Return the (x, y) coordinate for the center point of the cell that contains the specified text.  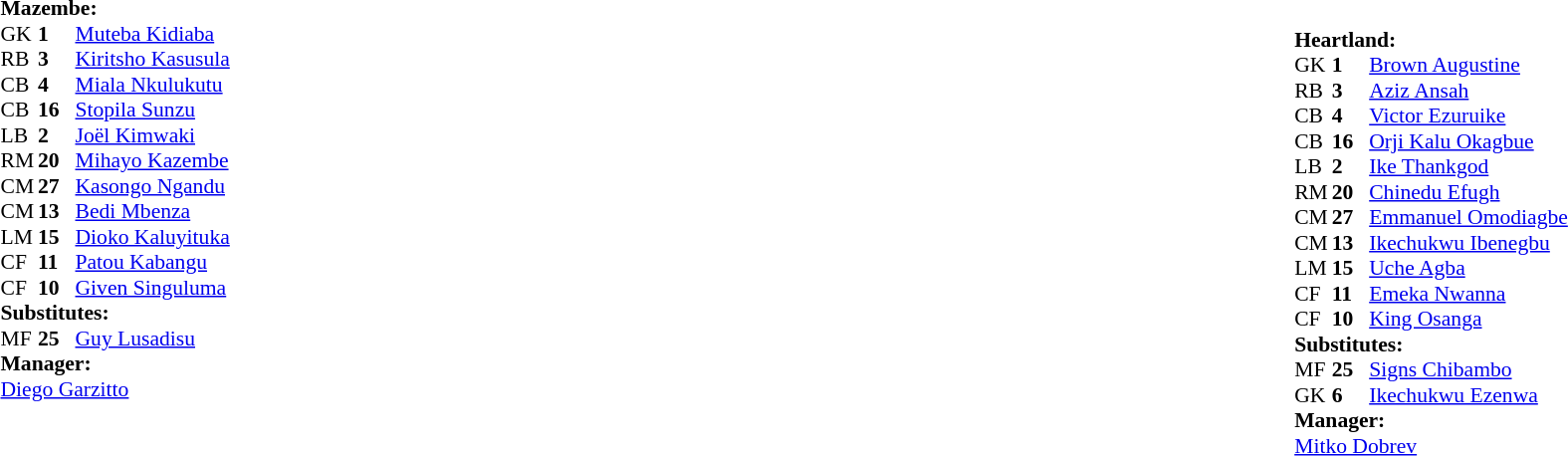
Heartland: (1432, 40)
Orji Kalu Okagbue (1468, 141)
Guy Lusadisu (153, 339)
Ikechukwu Ibenegbu (1468, 243)
Miala Nkulukutu (153, 85)
King Osanga (1468, 320)
Mihayo Kazembe (153, 160)
Aziz Ansah (1468, 91)
Chinedu Efugh (1468, 192)
Kasongo Ngandu (153, 186)
Victor Ezuruike (1468, 116)
Ikechukwu Ezenwa (1468, 395)
Ike Thankgod (1468, 166)
Signs Chibambo (1468, 369)
Emmanuel Omodiagbe (1468, 218)
6 (1351, 395)
Patou Kabangu (153, 262)
Given Singuluma (153, 288)
Emeka Nwanna (1468, 294)
Diego Garzitto (114, 389)
Stopila Sunzu (153, 111)
Kiritsho Kasusula (153, 59)
Muteba Kidiaba (153, 34)
Bedi Mbenza (153, 212)
Brown Augustine (1468, 65)
Joël Kimwaki (153, 135)
Uche Agba (1468, 268)
Dioko Kaluyituka (153, 237)
